Scan for the cell matching the given text and deliver its (x, y) coordinate at center. 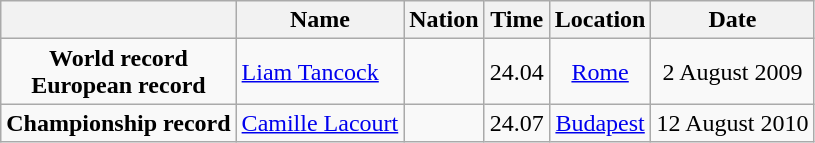
Camille Lacourt (320, 123)
Time (516, 20)
Name (320, 20)
Budapest (600, 123)
Rome (600, 72)
Liam Tancock (320, 72)
24.07 (516, 123)
World recordEuropean record (118, 72)
12 August 2010 (732, 123)
24.04 (516, 72)
2 August 2009 (732, 72)
Location (600, 20)
Championship record (118, 123)
Date (732, 20)
Nation (444, 20)
